Determine the (X, Y) coordinate at the center of the cell enclosing the given text.  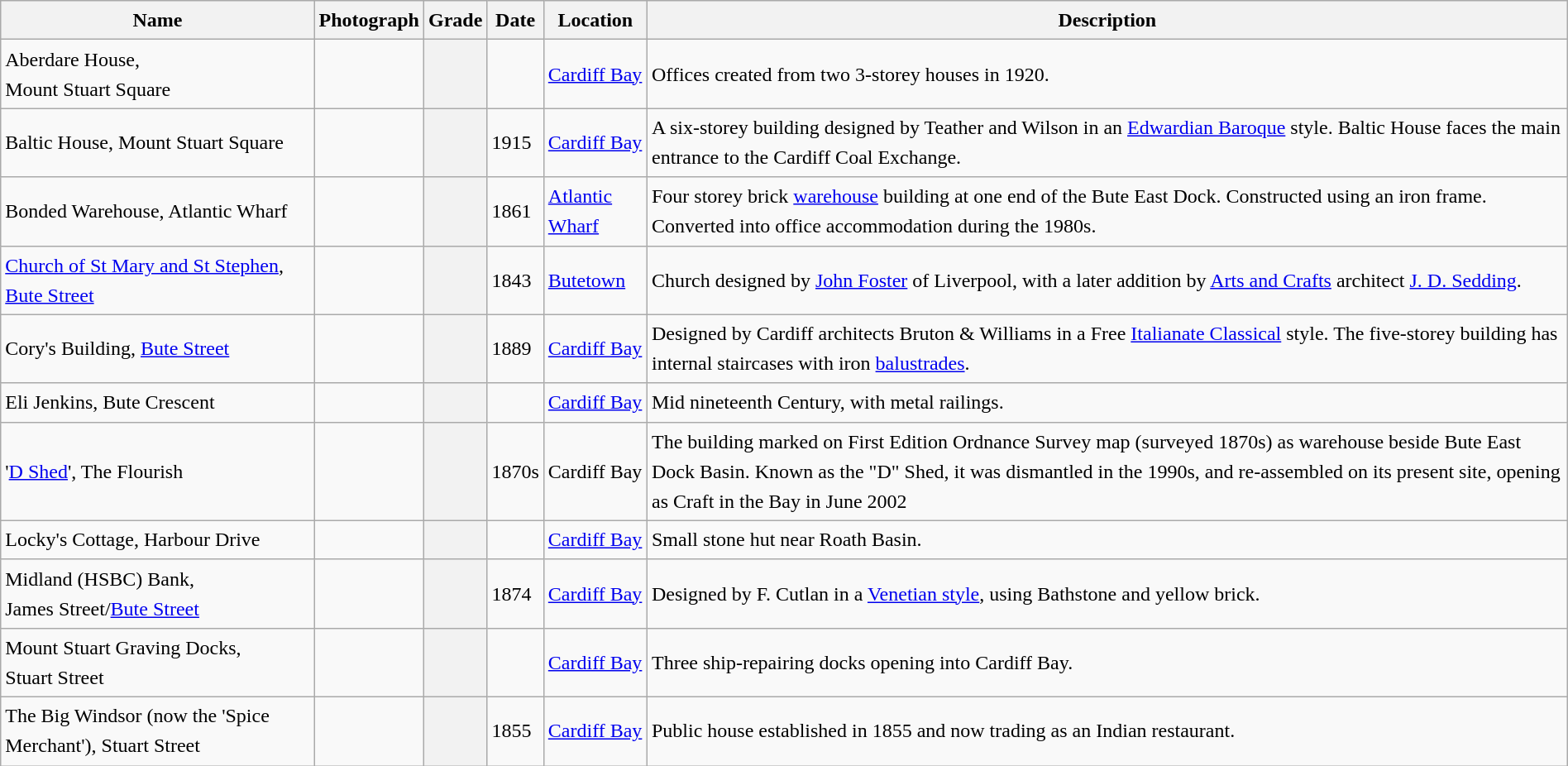
Eli Jenkins, Bute Crescent (157, 402)
1915 (515, 142)
Grade (455, 20)
Mid nineteenth Century, with metal railings. (1107, 402)
1843 (515, 280)
Atlantic Wharf (595, 212)
1889 (515, 349)
Bonded Warehouse, Atlantic Wharf (157, 212)
Small stone hut near Roath Basin. (1107, 539)
Baltic House, Mount Stuart Square (157, 142)
The Big Windsor (now the 'Spice Merchant'), Stuart Street (157, 731)
Mount Stuart Graving Docks, Stuart Street (157, 662)
Church designed by John Foster of Liverpool, with a later addition by Arts and Crafts architect J. D. Sedding. (1107, 280)
'D Shed', The Flourish (157, 472)
Church of St Mary and St Stephen, Bute Street (157, 280)
Locky's Cottage, Harbour Drive (157, 539)
Butetown (595, 280)
Designed by F. Cutlan in a Venetian style, using Bathstone and yellow brick. (1107, 594)
1874 (515, 594)
Date (515, 20)
Public house established in 1855 and now trading as an Indian restaurant. (1107, 731)
Offices created from two 3-storey houses in 1920. (1107, 74)
Description (1107, 20)
Midland (HSBC) Bank, James Street/Bute Street (157, 594)
Three ship-repairing docks opening into Cardiff Bay. (1107, 662)
Cory's Building, Bute Street (157, 349)
Location (595, 20)
1870s (515, 472)
Photograph (369, 20)
1861 (515, 212)
Name (157, 20)
1855 (515, 731)
Aberdare House, Mount Stuart Square (157, 74)
